Determine the (x, y) coordinate at the center of the cell enclosing the given text.  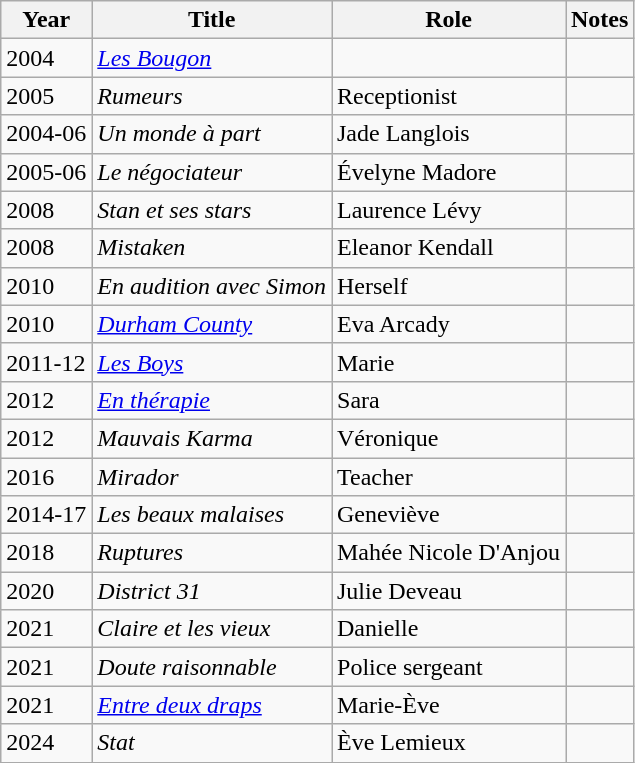
Herself (449, 286)
Ève Lemieux (449, 743)
Geneviève (449, 515)
Title (212, 20)
Sara (449, 400)
Véronique (449, 438)
Teacher (449, 477)
Role (449, 20)
District 31 (212, 591)
Évelyne Madore (449, 172)
Mahée Nicole D'Anjou (449, 553)
2020 (46, 591)
Laurence Lévy (449, 210)
Claire et les vieux (212, 629)
Entre deux draps (212, 705)
Eleanor Kendall (449, 248)
Les beaux malaises (212, 515)
Eva Arcady (449, 324)
Stat (212, 743)
En audition avec Simon (212, 286)
Stan et ses stars (212, 210)
Durham County (212, 324)
2018 (46, 553)
Year (46, 20)
Doute raisonnable (212, 667)
2011-12 (46, 362)
Danielle (449, 629)
Rumeurs (212, 96)
Jade Langlois (449, 134)
2004 (46, 58)
2024 (46, 743)
Police sergeant (449, 667)
2005-06 (46, 172)
2014-17 (46, 515)
Mistaken (212, 248)
2016 (46, 477)
Notes (600, 20)
Mirador (212, 477)
Les Bougon (212, 58)
2004-06 (46, 134)
Marie (449, 362)
Julie Deveau (449, 591)
Mauvais Karma (212, 438)
Receptionist (449, 96)
2005 (46, 96)
Le négociateur (212, 172)
Marie-Ève (449, 705)
Un monde à part (212, 134)
Ruptures (212, 553)
En thérapie (212, 400)
Les Boys (212, 362)
